Search for the cell housing the specified text and yield its [x, y] center coordinate. 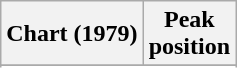
Chart (1979) [72, 34]
Peakposition [189, 34]
